Capture the cell that displays the provided text and extract its (X, Y) central coordinate. 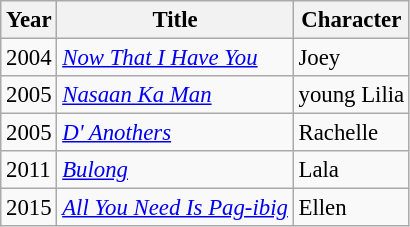
D' Anothers (175, 133)
Nasaan Ka Man (175, 95)
Lala (351, 170)
Joey (351, 58)
2004 (29, 58)
2011 (29, 170)
Now That I Have You (175, 58)
young Lilia (351, 95)
2015 (29, 208)
Year (29, 20)
Character (351, 20)
Rachelle (351, 133)
All You Need Is Pag-ibig (175, 208)
Title (175, 20)
Ellen (351, 208)
Bulong (175, 170)
